Scan for the cell matching the given text and deliver its (X, Y) coordinate at center. 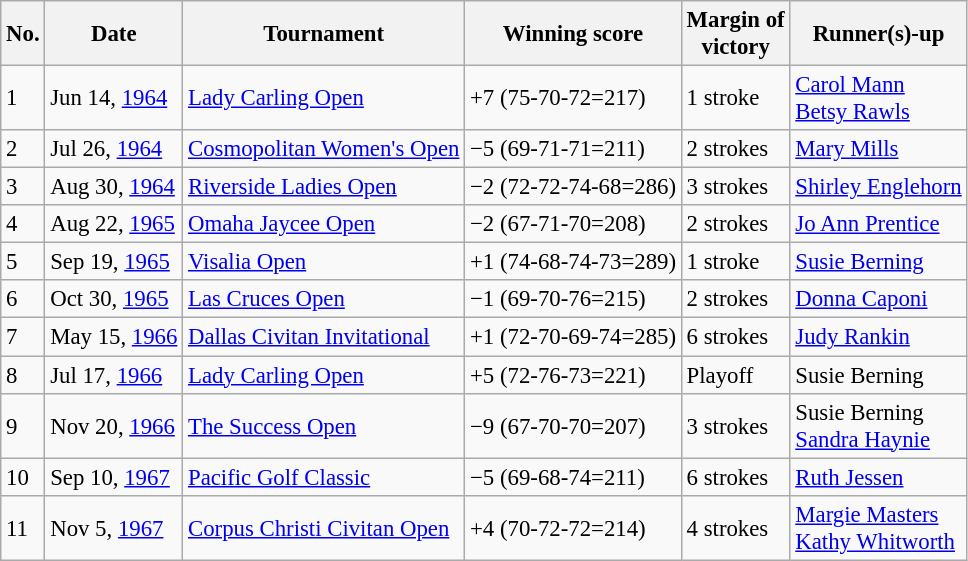
−5 (69-71-71=211) (574, 149)
2 (23, 149)
Sep 19, 1965 (114, 262)
Jun 14, 1964 (114, 98)
Playoff (736, 375)
4 (23, 224)
1 (23, 98)
Jo Ann Prentice (878, 224)
Runner(s)-up (878, 34)
−9 (67-70-70=207) (574, 426)
Visalia Open (324, 262)
Dallas Civitan Invitational (324, 337)
No. (23, 34)
Margin ofvictory (736, 34)
Omaha Jaycee Open (324, 224)
−1 (69-70-76=215) (574, 299)
Nov 5, 1967 (114, 528)
Shirley Englehorn (878, 187)
+4 (70-72-72=214) (574, 528)
11 (23, 528)
Aug 30, 1964 (114, 187)
Jul 17, 1966 (114, 375)
Riverside Ladies Open (324, 187)
Tournament (324, 34)
4 strokes (736, 528)
Jul 26, 1964 (114, 149)
Sep 10, 1967 (114, 477)
7 (23, 337)
+5 (72-76-73=221) (574, 375)
Mary Mills (878, 149)
10 (23, 477)
+1 (72-70-69-74=285) (574, 337)
Susie Berning Sandra Haynie (878, 426)
+7 (75-70-72=217) (574, 98)
5 (23, 262)
Corpus Christi Civitan Open (324, 528)
Donna Caponi (878, 299)
The Success Open (324, 426)
−5 (69-68-74=211) (574, 477)
8 (23, 375)
Cosmopolitan Women's Open (324, 149)
−2 (67-71-70=208) (574, 224)
9 (23, 426)
May 15, 1966 (114, 337)
Judy Rankin (878, 337)
6 (23, 299)
−2 (72-72-74-68=286) (574, 187)
Aug 22, 1965 (114, 224)
+1 (74-68-74-73=289) (574, 262)
Las Cruces Open (324, 299)
Pacific Golf Classic (324, 477)
3 (23, 187)
Carol Mann Betsy Rawls (878, 98)
Winning score (574, 34)
Date (114, 34)
Ruth Jessen (878, 477)
Margie Masters Kathy Whitworth (878, 528)
Oct 30, 1965 (114, 299)
Nov 20, 1966 (114, 426)
